From the cell containing the given text, extract its center point as (x, y) coordinate. 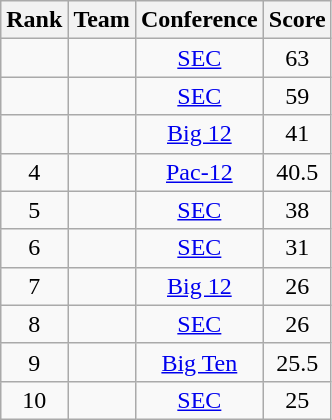
7 (34, 286)
6 (34, 248)
59 (297, 96)
4 (34, 172)
Pac-12 (199, 172)
10 (34, 400)
9 (34, 362)
25 (297, 400)
40.5 (297, 172)
5 (34, 210)
Big Ten (199, 362)
Conference (199, 20)
31 (297, 248)
63 (297, 58)
Team (102, 20)
Score (297, 20)
38 (297, 210)
25.5 (297, 362)
41 (297, 134)
8 (34, 324)
Rank (34, 20)
